Search for the cell housing the specified text and yield its [X, Y] center coordinate. 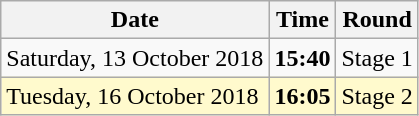
Time [302, 20]
Round [377, 20]
Stage 1 [377, 58]
Date [135, 20]
15:40 [302, 58]
16:05 [302, 96]
Tuesday, 16 October 2018 [135, 96]
Saturday, 13 October 2018 [135, 58]
Stage 2 [377, 96]
